Return [X, Y] of the center of cell containing provided text 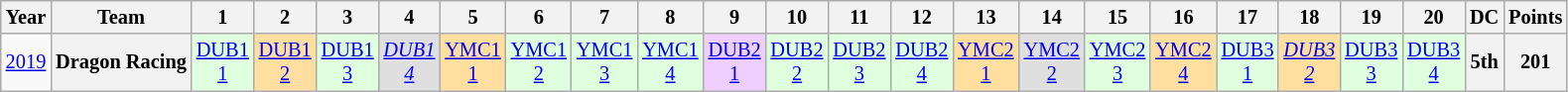
17 [1248, 17]
5 [472, 17]
2 [286, 17]
14 [1052, 17]
DUB31 [1248, 62]
DUB11 [222, 62]
19 [1372, 17]
Dragon Racing [121, 62]
3 [347, 17]
1 [222, 17]
10 [798, 17]
9 [734, 17]
DUB33 [1372, 62]
YMC22 [1052, 62]
YMC12 [539, 62]
DUB23 [859, 62]
DUB21 [734, 62]
20 [1433, 17]
16 [1183, 17]
DUB34 [1433, 62]
7 [604, 17]
Team [121, 17]
12 [921, 17]
13 [985, 17]
YMC21 [985, 62]
6 [539, 17]
YMC14 [670, 62]
18 [1309, 17]
DUB13 [347, 62]
YMC24 [1183, 62]
YMC11 [472, 62]
DUB22 [798, 62]
YMC23 [1117, 62]
8 [670, 17]
YMC13 [604, 62]
DC [1485, 17]
15 [1117, 17]
11 [859, 17]
DUB32 [1309, 62]
Points [1535, 17]
Year [26, 17]
DUB14 [410, 62]
5th [1485, 62]
4 [410, 17]
201 [1535, 62]
DUB12 [286, 62]
DUB24 [921, 62]
2019 [26, 62]
